From the cell containing the given text, extract its center point as (x, y) coordinate. 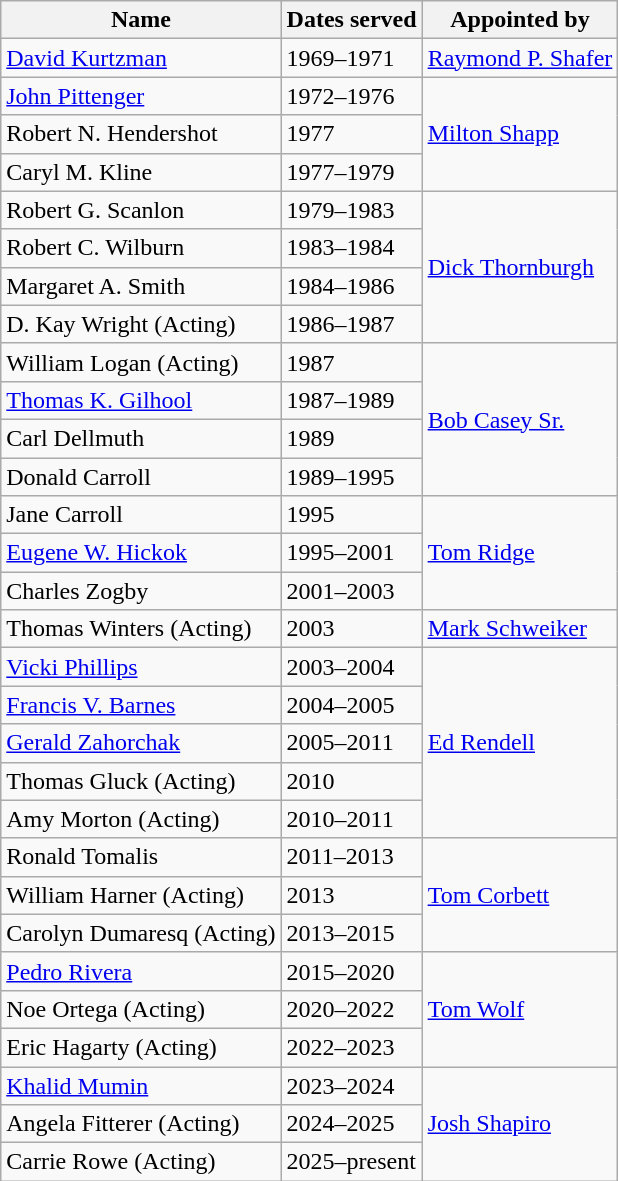
Tom Ridge (520, 553)
D. Kay Wright (Acting) (141, 324)
Pedro Rivera (141, 971)
Milton Shapp (520, 134)
Carrie Rowe (Acting) (141, 1162)
Mark Schweiker (520, 629)
William Harner (Acting) (141, 895)
2025–present (352, 1162)
Name (141, 20)
John Pittenger (141, 96)
Noe Ortega (Acting) (141, 1009)
Bob Casey Sr. (520, 419)
1984–1986 (352, 286)
Vicki Phillips (141, 667)
Caryl M. Kline (141, 172)
Donald Carroll (141, 477)
Eric Hagarty (Acting) (141, 1047)
William Logan (Acting) (141, 362)
Thomas Winters (Acting) (141, 629)
Appointed by (520, 20)
2023–2024 (352, 1085)
Khalid Mumin (141, 1085)
Eugene W. Hickok (141, 553)
Thomas K. Gilhool (141, 400)
2022–2023 (352, 1047)
2013 (352, 895)
1987–1989 (352, 400)
Dates served (352, 20)
Robert N. Hendershot (141, 134)
Francis V. Barnes (141, 705)
2005–2011 (352, 743)
1987 (352, 362)
1995 (352, 515)
2004–2005 (352, 705)
1977 (352, 134)
Robert G. Scanlon (141, 210)
2010 (352, 781)
Robert C. Wilburn (141, 248)
1977–1979 (352, 172)
Tom Corbett (520, 895)
2001–2003 (352, 591)
Amy Morton (Acting) (141, 819)
Dick Thornburgh (520, 267)
2015–2020 (352, 971)
1983–1984 (352, 248)
1989–1995 (352, 477)
Ed Rendell (520, 743)
2020–2022 (352, 1009)
1995–2001 (352, 553)
2003 (352, 629)
Jane Carroll (141, 515)
2003–2004 (352, 667)
Charles Zogby (141, 591)
Carl Dellmuth (141, 438)
Gerald Zahorchak (141, 743)
1972–1976 (352, 96)
Carolyn Dumaresq (Acting) (141, 933)
Angela Fitterer (Acting) (141, 1124)
1986–1987 (352, 324)
Tom Wolf (520, 1009)
1979–1983 (352, 210)
2010–2011 (352, 819)
2013–2015 (352, 933)
1969–1971 (352, 58)
1989 (352, 438)
Thomas Gluck (Acting) (141, 781)
2011–2013 (352, 857)
Raymond P. Shafer (520, 58)
2024–2025 (352, 1124)
Ronald Tomalis (141, 857)
Margaret A. Smith (141, 286)
Josh Shapiro (520, 1123)
David Kurtzman (141, 58)
